Capture the cell that displays the provided text and extract its (x, y) central coordinate. 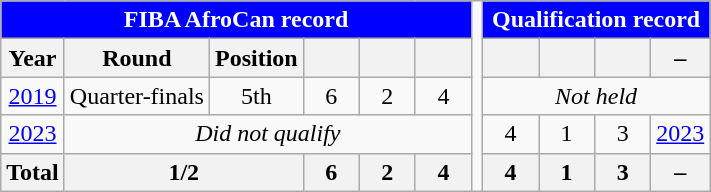
Did not qualify (268, 134)
FIBA AfroCan record (236, 20)
5th (256, 96)
Qualification record (596, 20)
2019 (33, 96)
Year (33, 58)
1/2 (184, 172)
Quarter-finals (136, 96)
Position (256, 58)
Total (33, 172)
Round (136, 58)
Not held (596, 96)
